Scan for the cell matching the given text and deliver its (X, Y) coordinate at center. 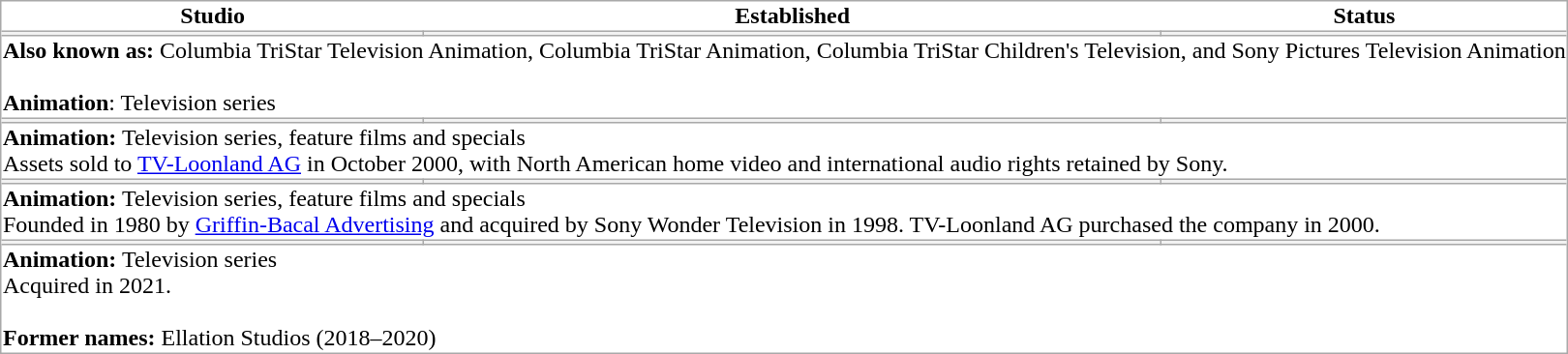
Established (793, 16)
Status (1365, 16)
Animation: Television seriesAcquired in 2021.Former names: Ellation Studios (2018–2020) (785, 300)
Studio (213, 16)
